Determine the [x, y] coordinate at the center of the cell enclosing the given text.  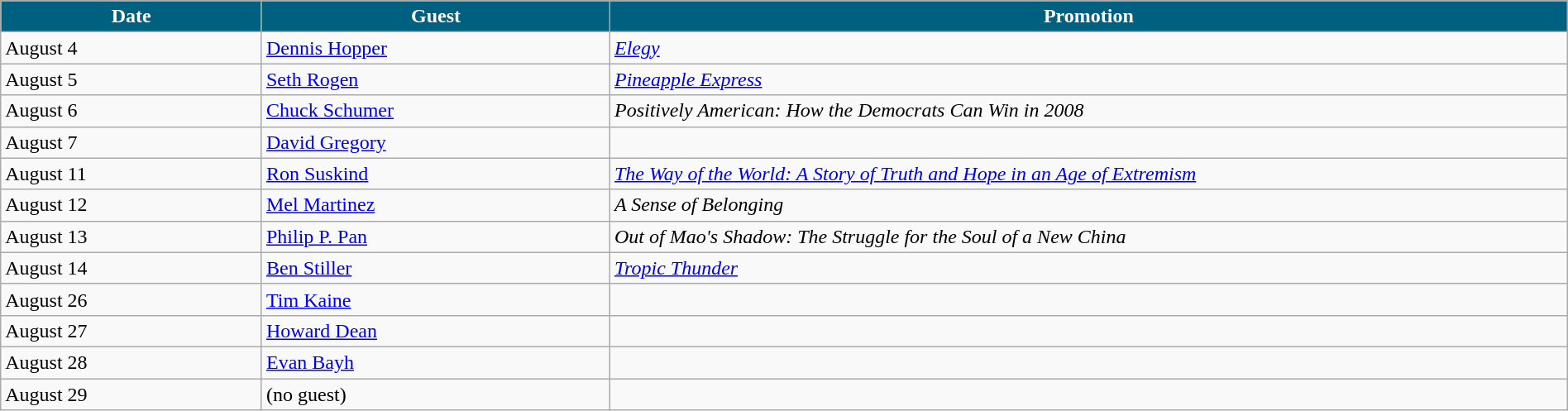
Philip P. Pan [435, 237]
Promotion [1088, 17]
Pineapple Express [1088, 79]
Dennis Hopper [435, 48]
Elegy [1088, 48]
Howard Dean [435, 331]
Date [131, 17]
August 13 [131, 237]
(no guest) [435, 394]
Chuck Schumer [435, 111]
August 28 [131, 362]
August 14 [131, 268]
August 29 [131, 394]
Ben Stiller [435, 268]
August 27 [131, 331]
August 12 [131, 205]
August 6 [131, 111]
Tropic Thunder [1088, 268]
August 11 [131, 174]
Seth Rogen [435, 79]
August 5 [131, 79]
August 4 [131, 48]
Out of Mao's Shadow: The Struggle for the Soul of a New China [1088, 237]
Evan Bayh [435, 362]
August 26 [131, 299]
David Gregory [435, 142]
Ron Suskind [435, 174]
Tim Kaine [435, 299]
Mel Martinez [435, 205]
Guest [435, 17]
A Sense of Belonging [1088, 205]
August 7 [131, 142]
The Way of the World: A Story of Truth and Hope in an Age of Extremism [1088, 174]
Positively American: How the Democrats Can Win in 2008 [1088, 111]
